Determine the (X, Y) coordinate at the center of the cell enclosing the given text.  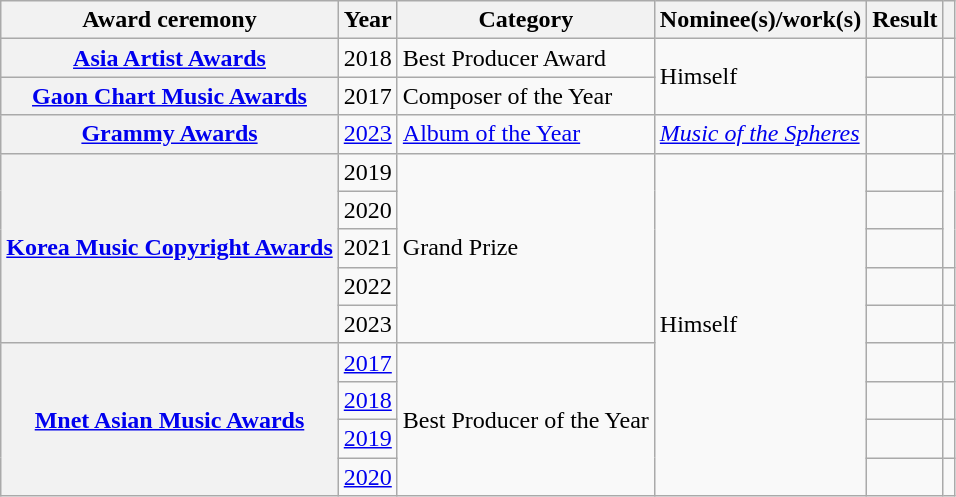
Asia Artist Awards (170, 58)
Award ceremony (170, 20)
Result (905, 20)
Music of the Spheres (760, 134)
Album of the Year (526, 134)
2021 (368, 248)
Mnet Asian Music Awards (170, 419)
Best Producer Award (526, 58)
Best Producer of the Year (526, 419)
Nominee(s)/work(s) (760, 20)
Grand Prize (526, 248)
Grammy Awards (170, 134)
Composer of the Year (526, 96)
Year (368, 20)
Category (526, 20)
Gaon Chart Music Awards (170, 96)
Korea Music Copyright Awards (170, 248)
2022 (368, 286)
